Output the [x, y] coordinate of the center of the cell containing the given text.  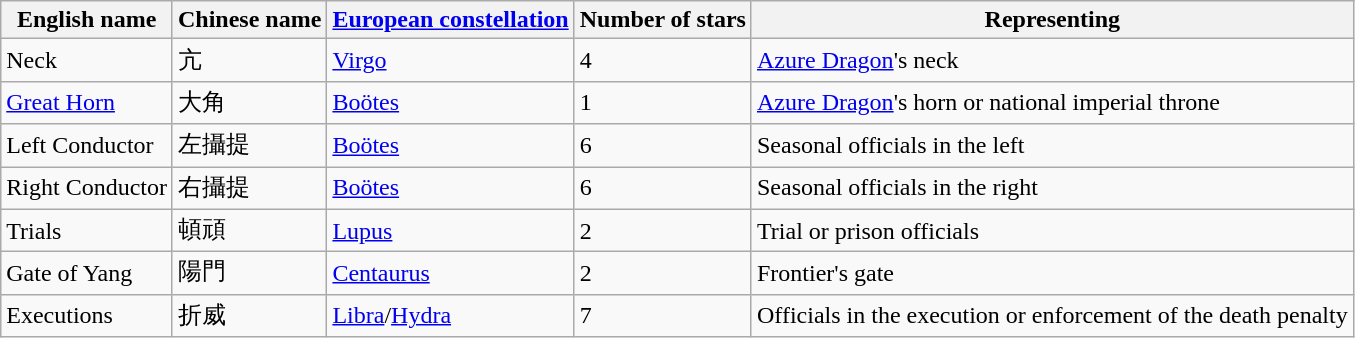
Centaurus [450, 274]
陽門 [249, 274]
Lupus [450, 230]
頓頑 [249, 230]
Seasonal officials in the left [1052, 146]
Trials [87, 230]
Gate of Yang [87, 274]
Trial or prison officials [1052, 230]
Left Conductor [87, 146]
Virgo [450, 60]
Great Horn [87, 102]
左攝提 [249, 146]
右攝提 [249, 188]
English name [87, 20]
Officials in the execution or enforcement of the death penalty [1052, 316]
Neck [87, 60]
Representing [1052, 20]
Right Conductor [87, 188]
Libra/Hydra [450, 316]
Frontier's gate [1052, 274]
折威 [249, 316]
1 [662, 102]
4 [662, 60]
Chinese name [249, 20]
Executions [87, 316]
大角 [249, 102]
Azure Dragon's neck [1052, 60]
Azure Dragon's horn or national imperial throne [1052, 102]
Number of stars [662, 20]
亢 [249, 60]
7 [662, 316]
European constellation [450, 20]
Seasonal officials in the right [1052, 188]
